Provide the (x, y) coordinate of the cell's center where the given text is located.  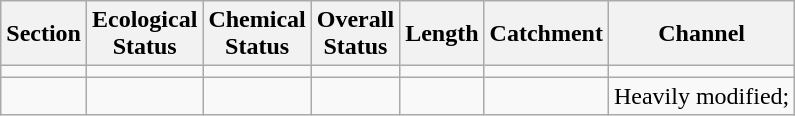
Channel (701, 34)
Heavily modified; (701, 96)
Length (442, 34)
EcologicalStatus (144, 34)
Catchment (546, 34)
ChemicalStatus (257, 34)
OverallStatus (355, 34)
Section (44, 34)
